Extract the [X, Y] coordinate from the center of the cell holding the provided text.  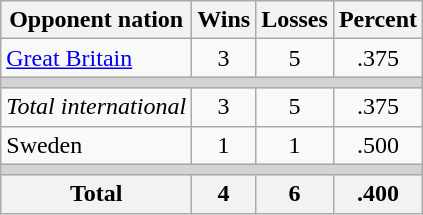
6 [295, 194]
Percent [378, 20]
Total international [96, 107]
Sweden [96, 145]
Opponent nation [96, 20]
Wins [224, 20]
.500 [378, 145]
.400 [378, 194]
Great Britain [96, 58]
Total [96, 194]
4 [224, 194]
Losses [295, 20]
